Return [x, y] of the center of cell containing provided text 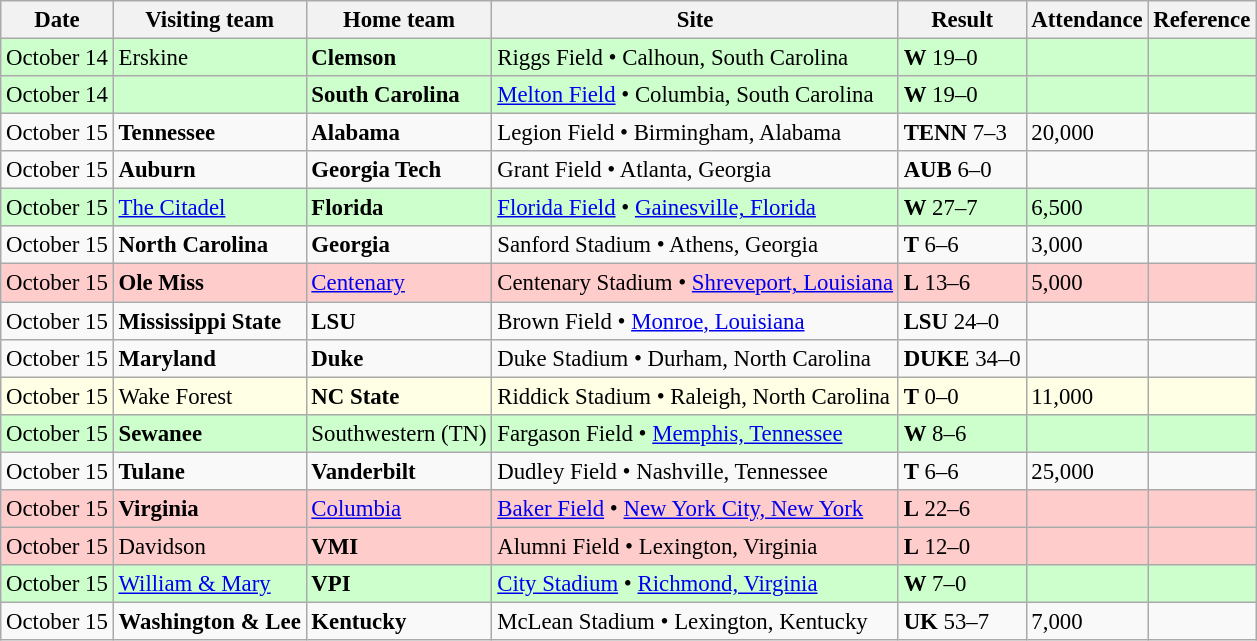
Riggs Field • Calhoun, South Carolina [695, 58]
W 7–0 [962, 584]
NC State [399, 396]
Tennessee [210, 133]
Kentucky [399, 621]
Southwestern (TN) [399, 433]
DUKE 34–0 [962, 358]
Attendance [1087, 20]
20,000 [1087, 133]
Date [57, 20]
Dudley Field • Nashville, Tennessee [695, 471]
Clemson [399, 58]
Vanderbilt [399, 471]
Duke [399, 358]
11,000 [1087, 396]
Erskine [210, 58]
AUB 6–0 [962, 170]
Florida [399, 208]
Fargason Field • Memphis, Tennessee [695, 433]
5,000 [1087, 283]
William & Mary [210, 584]
Reference [1202, 20]
Centenary Stadium • Shreveport, Louisiana [695, 283]
VPI [399, 584]
7,000 [1087, 621]
McLean Stadium • Lexington, Kentucky [695, 621]
Florida Field • Gainesville, Florida [695, 208]
Sewanee [210, 433]
LSU [399, 321]
Brown Field • Monroe, Louisiana [695, 321]
The Citadel [210, 208]
Georgia Tech [399, 170]
UK 53–7 [962, 621]
VMI [399, 546]
Baker Field • New York City, New York [695, 509]
Grant Field • Atlanta, Georgia [695, 170]
TENN 7–3 [962, 133]
Washington & Lee [210, 621]
W 27–7 [962, 208]
Davidson [210, 546]
Home team [399, 20]
Legion Field • Birmingham, Alabama [695, 133]
Georgia [399, 245]
Columbia [399, 509]
Alumni Field • Lexington, Virginia [695, 546]
North Carolina [210, 245]
Virginia [210, 509]
LSU 24–0 [962, 321]
Result [962, 20]
Centenary [399, 283]
L 13–6 [962, 283]
South Carolina [399, 95]
Tulane [210, 471]
Duke Stadium • Durham, North Carolina [695, 358]
City Stadium • Richmond, Virginia [695, 584]
Maryland [210, 358]
6,500 [1087, 208]
T 0–0 [962, 396]
L 12–0 [962, 546]
Riddick Stadium • Raleigh, North Carolina [695, 396]
Mississippi State [210, 321]
Visiting team [210, 20]
Melton Field • Columbia, South Carolina [695, 95]
3,000 [1087, 245]
Site [695, 20]
Alabama [399, 133]
Ole Miss [210, 283]
L 22–6 [962, 509]
Wake Forest [210, 396]
W 8–6 [962, 433]
25,000 [1087, 471]
Sanford Stadium • Athens, Georgia [695, 245]
Auburn [210, 170]
